Find where the given text appears and provide that cell's center as (x, y) coordinate. 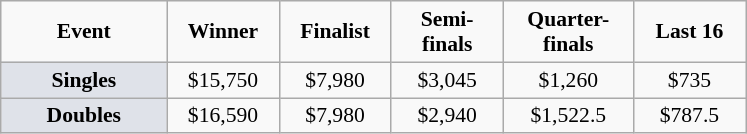
$1,522.5 (568, 116)
Event (84, 32)
$1,260 (568, 80)
$16,590 (223, 116)
Semi-finals (447, 32)
Singles (84, 80)
Last 16 (689, 32)
Doubles (84, 116)
Finalist (335, 32)
Quarter-finals (568, 32)
$3,045 (447, 80)
$787.5 (689, 116)
$735 (689, 80)
$2,940 (447, 116)
$15,750 (223, 80)
Winner (223, 32)
